Return (X, Y) of the center of cell containing provided text 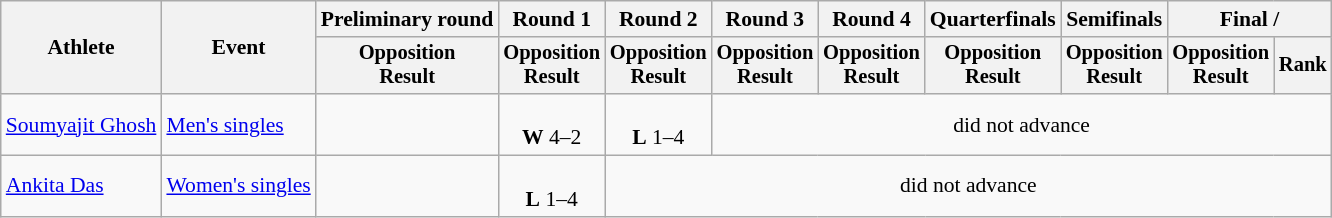
Women's singles (238, 186)
Round 1 (552, 19)
Semifinals (1114, 19)
Round 3 (766, 19)
Ankita Das (82, 186)
Athlete (82, 48)
Round 2 (658, 19)
Preliminary round (408, 19)
W 4–2 (552, 124)
Round 4 (872, 19)
Soumyajit Ghosh (82, 124)
Quarterfinals (993, 19)
Event (238, 48)
Final / (1249, 19)
Men's singles (238, 124)
Rank (1303, 66)
